Capture the cell that displays the provided text and extract its (X, Y) central coordinate. 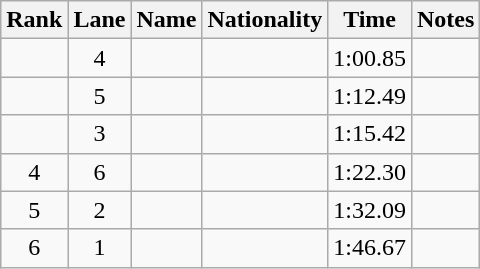
1 (100, 248)
1:32.09 (370, 210)
Time (370, 20)
Lane (100, 20)
1:00.85 (370, 58)
1:22.30 (370, 172)
Notes (445, 20)
2 (100, 210)
1:46.67 (370, 248)
Rank (34, 20)
3 (100, 134)
1:15.42 (370, 134)
Name (166, 20)
1:12.49 (370, 96)
Nationality (265, 20)
